Return (x, y) of the center of cell containing provided text 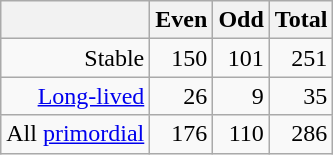
9 (241, 96)
110 (241, 134)
251 (301, 58)
Even (182, 20)
Long-lived (76, 96)
286 (301, 134)
Total (301, 20)
150 (182, 58)
Odd (241, 20)
101 (241, 58)
All primordial (76, 134)
26 (182, 96)
Stable (76, 58)
176 (182, 134)
35 (301, 96)
